Capture the cell that displays the provided text and extract its (X, Y) central coordinate. 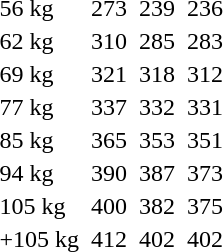
382 (158, 206)
387 (158, 173)
310 (110, 41)
365 (110, 140)
390 (110, 173)
285 (158, 41)
332 (158, 107)
337 (110, 107)
321 (110, 74)
400 (110, 206)
318 (158, 74)
353 (158, 140)
